Locate the cell with the specified text and output its [x, y] center coordinate. 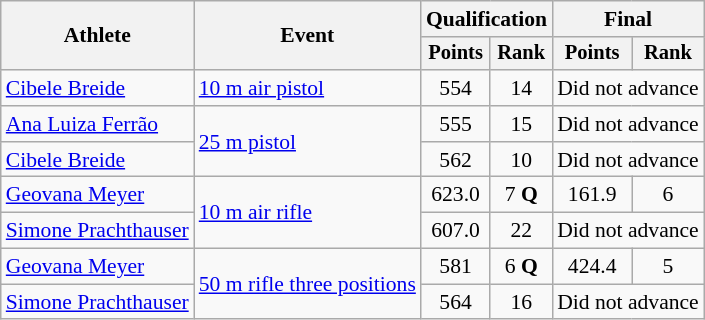
Event [308, 36]
6 [668, 195]
15 [521, 124]
Ana Luiza Ferrão [98, 124]
Qualification [486, 19]
10 m air pistol [308, 88]
7 Q [521, 195]
Final [628, 19]
607.0 [456, 231]
Athlete [98, 36]
22 [521, 231]
562 [456, 160]
50 m rifle three positions [308, 284]
554 [456, 88]
564 [456, 302]
10 m air rifle [308, 212]
16 [521, 302]
10 [521, 160]
581 [456, 267]
623.0 [456, 195]
6 Q [521, 267]
5 [668, 267]
25 m pistol [308, 142]
424.4 [592, 267]
14 [521, 88]
555 [456, 124]
161.9 [592, 195]
